From the cell containing the given text, extract its center point as [x, y] coordinate. 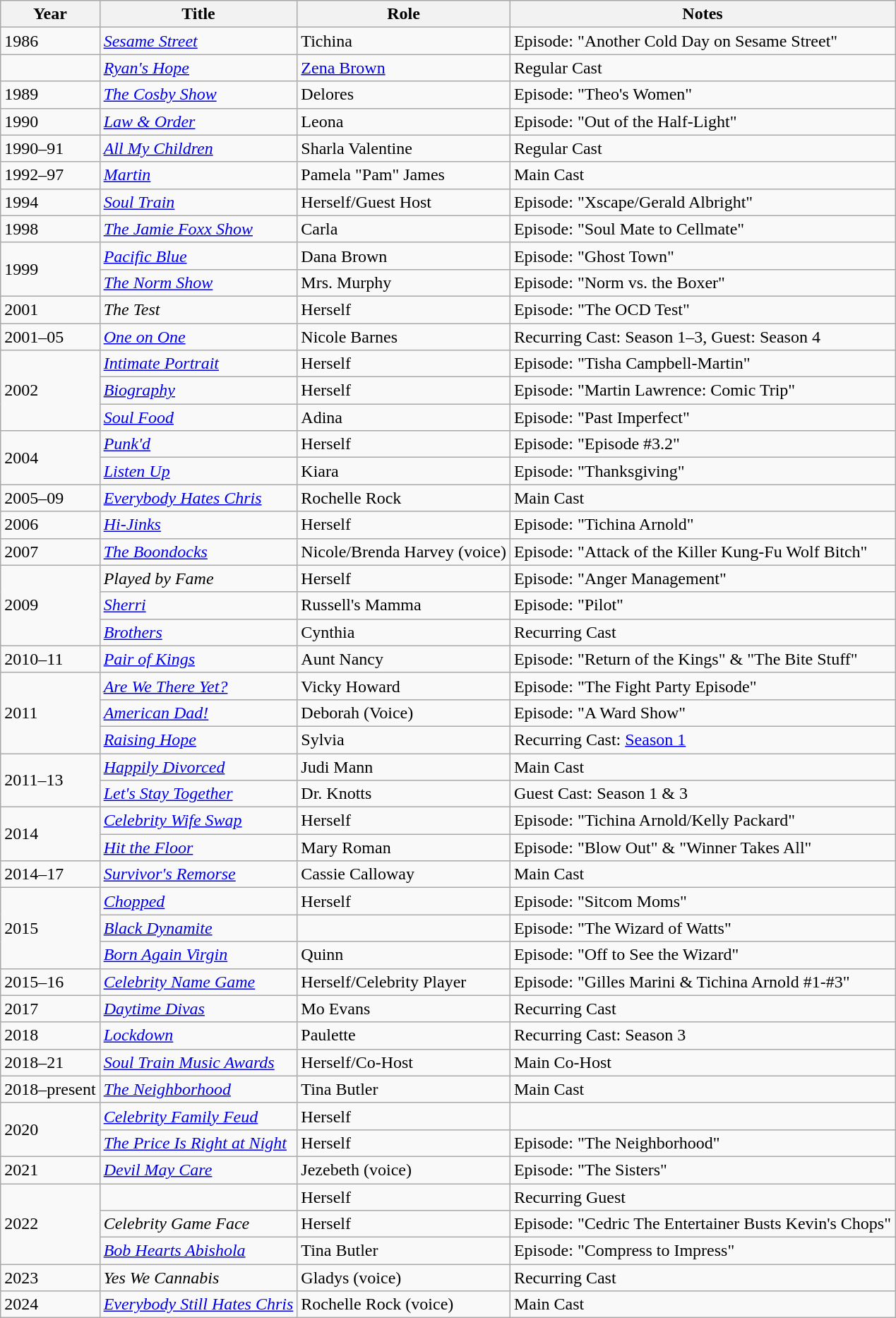
Celebrity Name Game [198, 982]
Episode: "Attack of the Killer Kung-Fu Wolf Bitch" [702, 552]
Played by Fame [198, 578]
Quinn [404, 955]
Role [404, 14]
The Neighborhood [198, 1089]
Notes [702, 14]
Law & Order [198, 121]
Pamela "Pam" James [404, 175]
Are We There Yet? [198, 686]
Dana Brown [404, 256]
One on One [198, 337]
Martin [198, 175]
2009 [50, 605]
Episode: "Ghost Town" [702, 256]
1998 [50, 229]
1992–97 [50, 175]
2001 [50, 309]
Pacific Blue [198, 256]
Mrs. Murphy [404, 283]
Episode: "Cedric The Entertainer Busts Kevin's Chops" [702, 1224]
Daytime Divas [198, 1009]
2007 [50, 552]
Episode: "Soul Mate to Cellmate" [702, 229]
Sharla Valentine [404, 148]
Everybody Hates Chris [198, 498]
2020 [50, 1129]
2014 [50, 834]
Mo Evans [404, 1009]
2018 [50, 1035]
Delores [404, 95]
The Cosby Show [198, 95]
Happily Divorced [198, 766]
Herself/Co-Host [404, 1062]
Kiara [404, 471]
1986 [50, 41]
Rochelle Rock [404, 498]
Yes We Cannabis [198, 1278]
Mary Roman [404, 848]
Sherri [198, 605]
Episode: "The Sisters" [702, 1170]
Aunt Nancy [404, 659]
2018–21 [50, 1062]
2001–05 [50, 337]
Recurring Cast: Season 3 [702, 1035]
Russell's Mamma [404, 605]
Year [50, 14]
Recurring Cast: Season 1 [702, 740]
Episode: "Anger Management" [702, 578]
1989 [50, 95]
Herself/Celebrity Player [404, 982]
Devil May Care [198, 1170]
2011–13 [50, 780]
Nicole/Brenda Harvey (voice) [404, 552]
Cassie Calloway [404, 874]
Soul Train [198, 202]
Bob Hearts Abishola [198, 1251]
Dr. Knotts [404, 794]
2021 [50, 1170]
Episode: "Gilles Marini & Tichina Arnold #1-#3" [702, 982]
Raising Hope [198, 740]
2014–17 [50, 874]
1990–91 [50, 148]
Intimate Portrait [198, 364]
Sesame Street [198, 41]
Soul Food [198, 417]
Nicole Barnes [404, 337]
2017 [50, 1009]
Deborah (Voice) [404, 713]
2023 [50, 1278]
Episode: "A Ward Show" [702, 713]
Episode: "Thanksgiving" [702, 471]
Recurring Guest [702, 1197]
Ryan's Hope [198, 68]
Title [198, 14]
Episode: "Off to See the Wizard" [702, 955]
Celebrity Family Feud [198, 1116]
Episode: "The Neighborhood" [702, 1143]
Episode: "Out of the Half-Light" [702, 121]
Sylvia [404, 740]
Recurring Cast: Season 1–3, Guest: Season 4 [702, 337]
2015–16 [50, 982]
Episode: "Sitcom Moms" [702, 901]
American Dad! [198, 713]
2022 [50, 1224]
Episode: "Tichina Arnold/Kelly Packard" [702, 821]
2002 [50, 391]
Episode: "Past Imperfect" [702, 417]
Let's Stay Together [198, 794]
2024 [50, 1305]
Hit the Floor [198, 848]
Episode: "Compress to Impress" [702, 1251]
Punk'd [198, 444]
Rochelle Rock (voice) [404, 1305]
1999 [50, 269]
The Jamie Foxx Show [198, 229]
Episode: "Return of the Kings" & "The Bite Stuff" [702, 659]
Pair of Kings [198, 659]
Survivor's Remorse [198, 874]
Episode: "Blow Out" & "Winner Takes All" [702, 848]
Episode: "The Fight Party Episode" [702, 686]
Paulette [404, 1035]
Leona [404, 121]
Main Co-Host [702, 1062]
Tichina [404, 41]
2005–09 [50, 498]
Hi-Jinks [198, 525]
The Norm Show [198, 283]
Born Again Virgin [198, 955]
The Price Is Right at Night [198, 1143]
Episode: "Tichina Arnold" [702, 525]
Episode: "Tisha Campbell-Martin" [702, 364]
2010–11 [50, 659]
Soul Train Music Awards [198, 1062]
Zena Brown [404, 68]
Cynthia [404, 632]
Episode: "The OCD Test" [702, 309]
Listen Up [198, 471]
Black Dynamite [198, 928]
The Boondocks [198, 552]
2006 [50, 525]
Everybody Still Hates Chris [198, 1305]
All My Children [198, 148]
Celebrity Game Face [198, 1224]
2004 [50, 458]
Episode: "Xscape/Gerald Albright" [702, 202]
2018–present [50, 1089]
2011 [50, 713]
2015 [50, 928]
Lockdown [198, 1035]
Herself/Guest Host [404, 202]
Episode: "Theo's Women" [702, 95]
Adina [404, 417]
Chopped [198, 901]
Celebrity Wife Swap [198, 821]
Guest Cast: Season 1 & 3 [702, 794]
Jezebeth (voice) [404, 1170]
Episode: "Episode #3.2" [702, 444]
Episode: "The Wizard of Watts" [702, 928]
Episode: "Norm vs. the Boxer" [702, 283]
The Test [198, 309]
Episode: "Martin Lawrence: Comic Trip" [702, 391]
Vicky Howard [404, 686]
Biography [198, 391]
Episode: "Pilot" [702, 605]
Brothers [198, 632]
Episode: "Another Cold Day on Sesame Street" [702, 41]
1990 [50, 121]
Gladys (voice) [404, 1278]
Carla [404, 229]
Judi Mann [404, 766]
1994 [50, 202]
